Scan for the cell matching the given text and deliver its (x, y) coordinate at center. 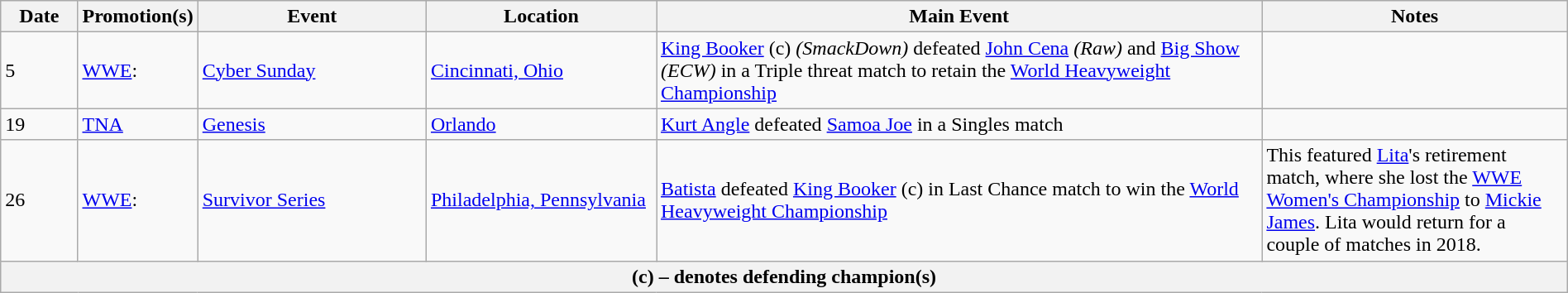
Promotion(s) (137, 17)
Date (40, 17)
(c) – denotes defending champion(s) (784, 276)
Orlando (541, 124)
Cincinnati, Ohio (541, 70)
Notes (1414, 17)
Survivor Series (312, 200)
King Booker (c) (SmackDown) defeated John Cena (Raw) and Big Show (ECW) in a Triple threat match to retain the World Heavyweight Championship (959, 70)
Kurt Angle defeated Samoa Joe in a Singles match (959, 124)
Cyber Sunday (312, 70)
Event (312, 17)
19 (40, 124)
Philadelphia, Pennsylvania (541, 200)
TNA (137, 124)
Location (541, 17)
Batista defeated King Booker (c) in Last Chance match to win the World Heavyweight Championship (959, 200)
26 (40, 200)
Main Event (959, 17)
Genesis (312, 124)
5 (40, 70)
